Determine the [x, y] coordinate at the center of the cell enclosing the given text.  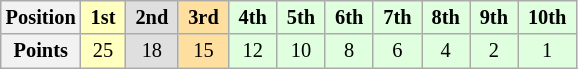
9th [494, 17]
15 [203, 51]
4th [253, 17]
4 [446, 51]
8 [349, 51]
1st [104, 17]
Points [41, 51]
18 [152, 51]
6th [349, 17]
10th [547, 17]
2 [494, 51]
Position [41, 17]
2nd [152, 17]
12 [253, 51]
1 [547, 51]
3rd [203, 17]
7th [397, 17]
25 [104, 51]
6 [397, 51]
10 [301, 51]
5th [301, 17]
8th [446, 17]
